For the text-containing cell, return its midpoint in (X, Y) coordinate format. 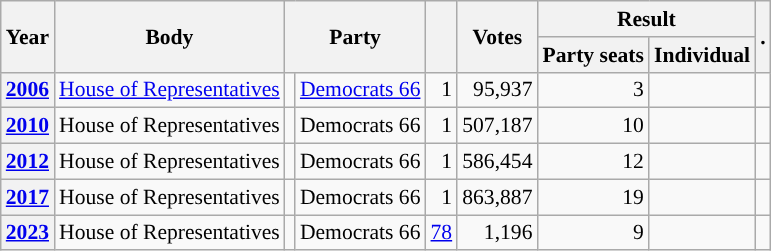
12 (594, 162)
19 (594, 197)
Votes (497, 36)
2023 (28, 233)
10 (594, 126)
2006 (28, 90)
Result (647, 19)
78 (442, 233)
9 (594, 233)
Party seats (594, 55)
Party (356, 36)
2012 (28, 162)
Body (170, 36)
Individual (702, 55)
586,454 (497, 162)
2010 (28, 126)
2017 (28, 197)
863,887 (497, 197)
95,937 (497, 90)
507,187 (497, 126)
Year (28, 36)
1,196 (497, 233)
3 (594, 90)
. (763, 36)
